For the text-containing cell, return its midpoint in [x, y] coordinate format. 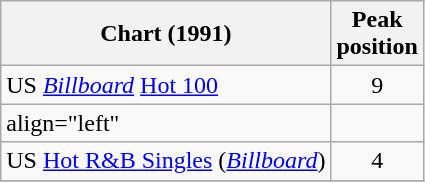
Peakposition [377, 34]
US Billboard Hot 100 [166, 85]
Chart (1991) [166, 34]
4 [377, 161]
align="left" [166, 123]
9 [377, 85]
US Hot R&B Singles (Billboard) [166, 161]
